Scan for the cell matching the given text and deliver its (X, Y) coordinate at center. 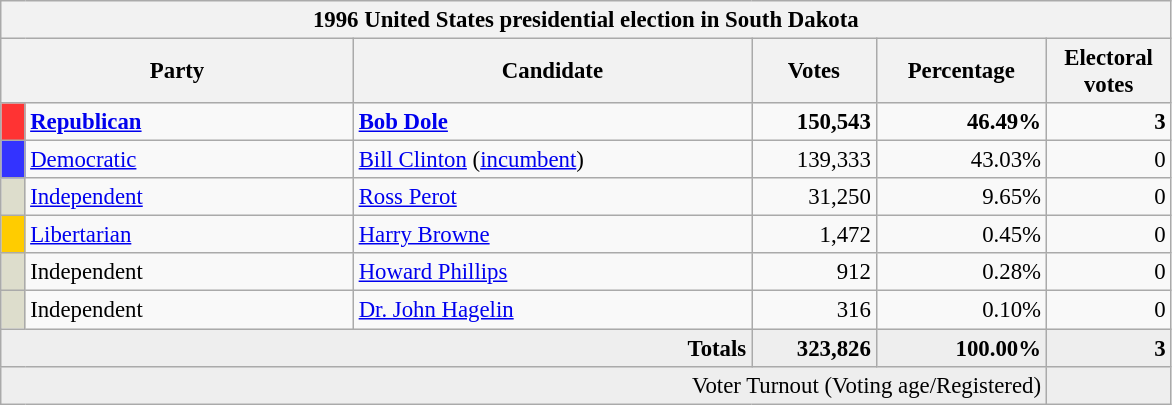
Voter Turnout (Voting age/Registered) (524, 385)
Votes (814, 72)
Bob Dole (552, 122)
316 (814, 310)
Ross Perot (552, 197)
1,472 (814, 235)
0.10% (961, 310)
9.65% (961, 197)
Percentage (961, 72)
323,826 (814, 348)
100.00% (961, 348)
Libertarian (189, 235)
Howard Phillips (552, 273)
31,250 (814, 197)
46.49% (961, 122)
Democratic (189, 160)
Bill Clinton (incumbent) (552, 160)
Party (178, 72)
0.28% (961, 273)
Totals (376, 348)
Harry Browne (552, 235)
912 (814, 273)
Dr. John Hagelin (552, 310)
139,333 (814, 160)
43.03% (961, 160)
1996 United States presidential election in South Dakota (586, 20)
0.45% (961, 235)
150,543 (814, 122)
Republican (189, 122)
Candidate (552, 72)
Electoral votes (1108, 72)
